Search for the cell housing the specified text and yield its (x, y) center coordinate. 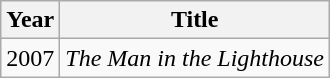
The Man in the Lighthouse (195, 58)
Year (30, 20)
Title (195, 20)
2007 (30, 58)
